Return (x, y) of the center of cell containing provided text 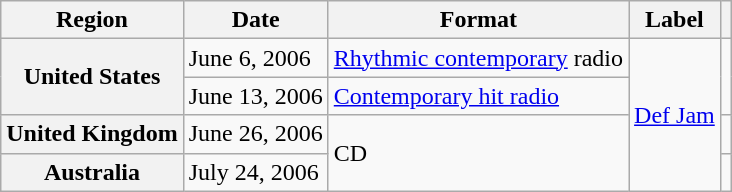
Australia (92, 172)
June 13, 2006 (256, 96)
July 24, 2006 (256, 172)
Def Jam (675, 115)
CD (478, 153)
Label (675, 20)
Rhythmic contemporary radio (478, 58)
United States (92, 77)
Region (92, 20)
Contemporary hit radio (478, 96)
United Kingdom (92, 134)
June 26, 2006 (256, 134)
Format (478, 20)
Date (256, 20)
June 6, 2006 (256, 58)
